Identify which cell holds the provided text, then report its [X, Y] central coordinate. 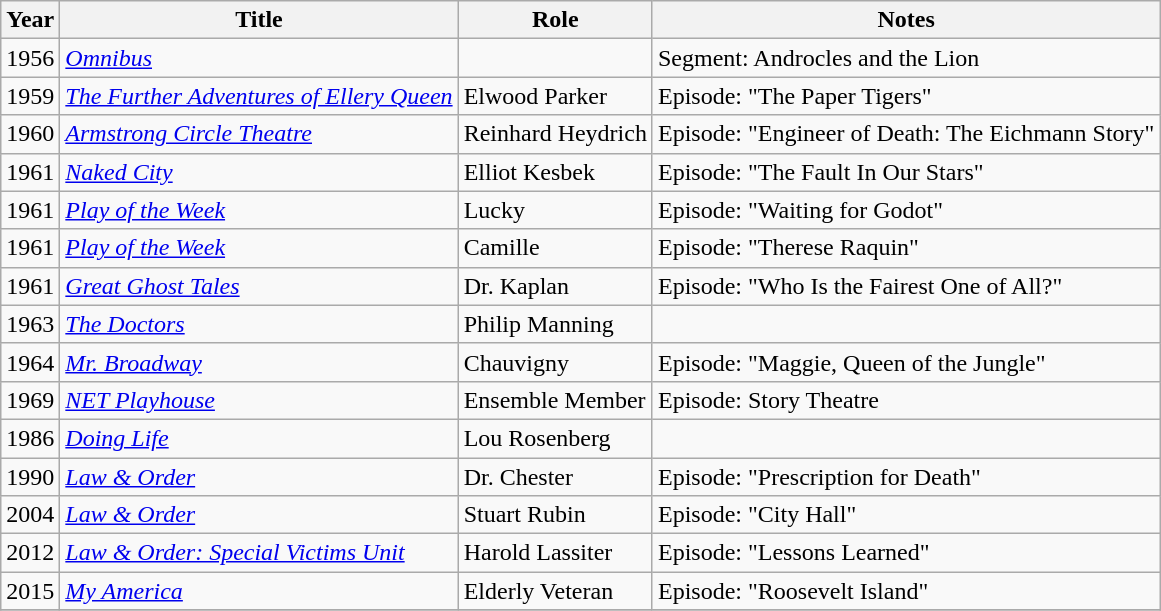
Episode: "Maggie, Queen of the Jungle" [906, 362]
Role [555, 20]
Episode: "City Hall" [906, 515]
2012 [30, 553]
Philip Manning [555, 324]
Episode: "Therese Raquin" [906, 248]
Title [259, 20]
Harold Lassiter [555, 553]
Episode: "The Fault In Our Stars" [906, 172]
Segment: Androcles and the Lion [906, 58]
Naked City [259, 172]
Doing Life [259, 438]
2015 [30, 591]
Episode: "Who Is the Fairest One of All?" [906, 286]
My America [259, 591]
1963 [30, 324]
The Further Adventures of Ellery Queen [259, 96]
Episode: "Lessons Learned" [906, 553]
Law & Order: Special Victims Unit [259, 553]
Episode: "Engineer of Death: The Eichmann Story" [906, 134]
Episode: "Waiting for Godot" [906, 210]
1956 [30, 58]
Elliot Kesbek [555, 172]
Stuart Rubin [555, 515]
1964 [30, 362]
1990 [30, 477]
The Doctors [259, 324]
Great Ghost Tales [259, 286]
1959 [30, 96]
Episode: "Prescription for Death" [906, 477]
1960 [30, 134]
Episode: "Roosevelt Island" [906, 591]
Notes [906, 20]
Armstrong Circle Theatre [259, 134]
NET Playhouse [259, 400]
Year [30, 20]
Ensemble Member [555, 400]
Chauvigny [555, 362]
Lou Rosenberg [555, 438]
Elderly Veteran [555, 591]
Episode: Story Theatre [906, 400]
Reinhard Heydrich [555, 134]
2004 [30, 515]
1986 [30, 438]
Episode: "The Paper Tigers" [906, 96]
Omnibus [259, 58]
Dr. Kaplan [555, 286]
1969 [30, 400]
Camille [555, 248]
Elwood Parker [555, 96]
Lucky [555, 210]
Dr. Chester [555, 477]
Mr. Broadway [259, 362]
